Identify which cell holds the provided text, then report its [x, y] central coordinate. 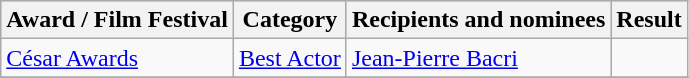
Award / Film Festival [118, 20]
Result [649, 20]
Best Actor [290, 58]
César Awards [118, 58]
Category [290, 20]
Recipients and nominees [478, 20]
Jean-Pierre Bacri [478, 58]
